Provide the (X, Y) coordinate of the cell's center where the given text is located.  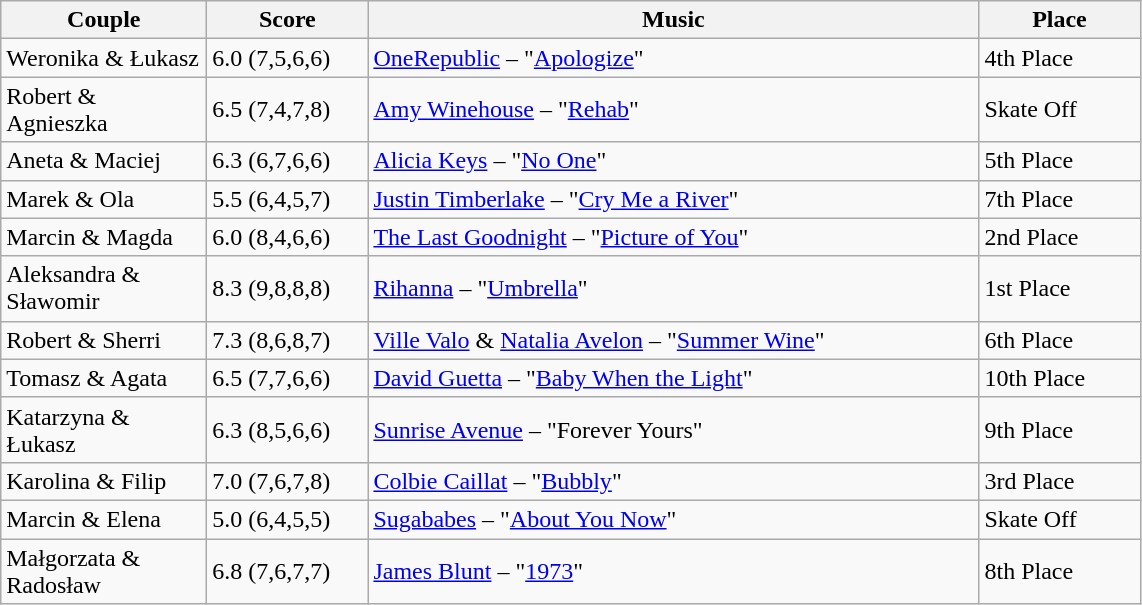
9th Place (1060, 430)
Katarzyna & Łukasz (104, 430)
4th Place (1060, 58)
Music (674, 20)
7th Place (1060, 199)
Rihanna – "Umbrella" (674, 288)
6.0 (7,5,6,6) (288, 58)
6.3 (6,7,6,6) (288, 161)
Aleksandra & Sławomir (104, 288)
David Guetta – "Baby When the Light" (674, 378)
Robert & Agnieszka (104, 110)
Robert & Sherri (104, 340)
Colbie Caillat – "Bubbly" (674, 481)
Alicia Keys – "No One" (674, 161)
Małgorzata & Radosław (104, 570)
5th Place (1060, 161)
6.0 (8,4,6,6) (288, 237)
6.3 (8,5,6,6) (288, 430)
1st Place (1060, 288)
Couple (104, 20)
Justin Timberlake – "Cry Me a River" (674, 199)
5.5 (6,4,5,7) (288, 199)
Ville Valo & Natalia Avelon – "Summer Wine" (674, 340)
7.0 (7,6,7,8) (288, 481)
Tomasz & Agata (104, 378)
8.3 (9,8,8,8) (288, 288)
Amy Winehouse – "Rehab" (674, 110)
8th Place (1060, 570)
Sunrise Avenue – "Forever Yours" (674, 430)
5.0 (6,4,5,5) (288, 519)
Aneta & Maciej (104, 161)
10th Place (1060, 378)
6th Place (1060, 340)
3rd Place (1060, 481)
Sugababes – "About You Now" (674, 519)
2nd Place (1060, 237)
6.5 (7,4,7,8) (288, 110)
Marek & Ola (104, 199)
6.8 (7,6,7,7) (288, 570)
The Last Goodnight – "Picture of You" (674, 237)
Marcin & Elena (104, 519)
6.5 (7,7,6,6) (288, 378)
7.3 (8,6,8,7) (288, 340)
OneRepublic – "Apologize" (674, 58)
James Blunt – "1973" (674, 570)
Weronika & Łukasz (104, 58)
Place (1060, 20)
Karolina & Filip (104, 481)
Score (288, 20)
Marcin & Magda (104, 237)
